Output the [x, y] coordinate of the center of the cell containing the given text.  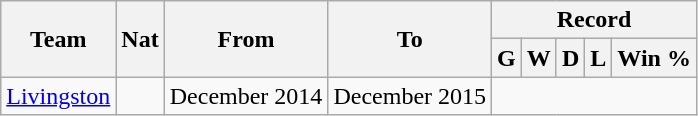
Win % [654, 58]
Team [58, 39]
G [507, 58]
Nat [140, 39]
D [570, 58]
December 2015 [410, 96]
To [410, 39]
L [598, 58]
From [246, 39]
W [538, 58]
Livingston [58, 96]
Record [594, 20]
December 2014 [246, 96]
